From the cell containing the given text, extract its center point as [X, Y] coordinate. 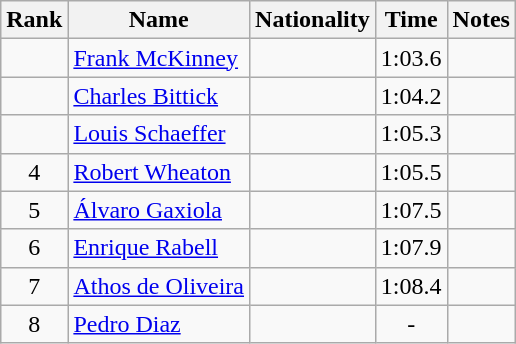
Frank McKinney [159, 58]
1:04.2 [411, 96]
Time [411, 20]
1:05.5 [411, 172]
Rank [34, 20]
Enrique Rabell [159, 248]
4 [34, 172]
6 [34, 248]
1:07.9 [411, 248]
1:07.5 [411, 210]
7 [34, 286]
Name [159, 20]
1:08.4 [411, 286]
Athos de Oliveira [159, 286]
Nationality [313, 20]
Louis Schaeffer [159, 134]
1:05.3 [411, 134]
Charles Bittick [159, 96]
Pedro Diaz [159, 324]
8 [34, 324]
5 [34, 210]
Álvaro Gaxiola [159, 210]
Notes [481, 20]
1:03.6 [411, 58]
- [411, 324]
Robert Wheaton [159, 172]
